Extract the [x, y] coordinate from the center of the cell holding the provided text.  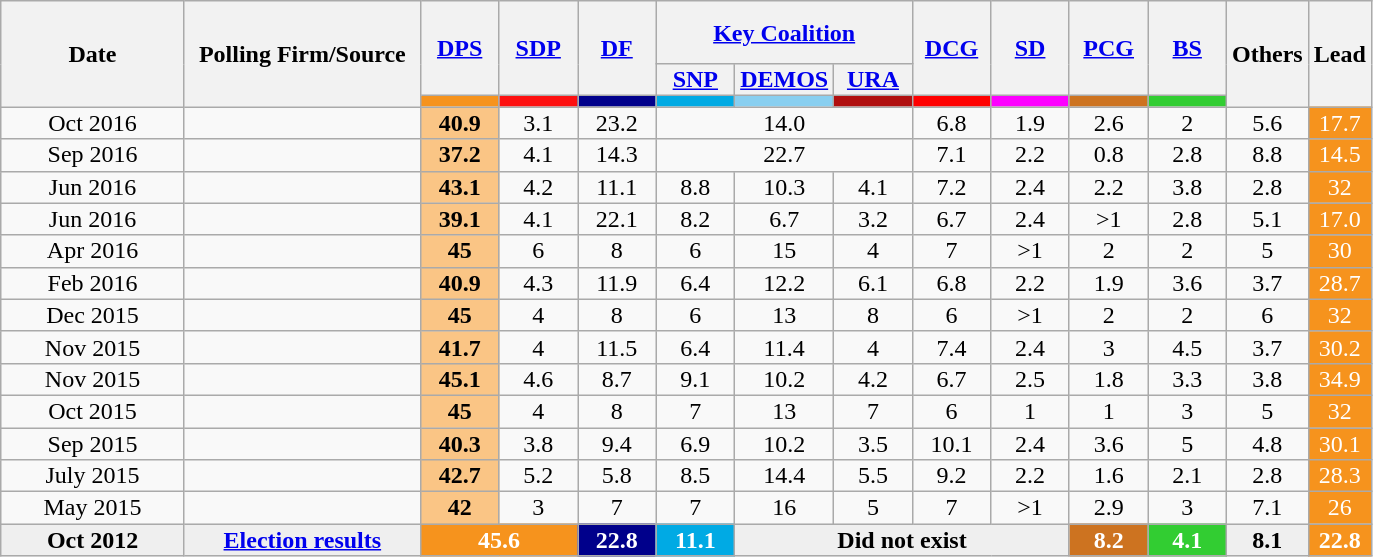
8.1 [1268, 540]
30.2 [1340, 347]
9.4 [618, 444]
4.5 [1188, 347]
8.7 [618, 379]
Oct 2015 [93, 411]
PCG [1108, 48]
2.5 [1030, 379]
7.2 [952, 187]
Apr 2016 [93, 251]
37.2 [460, 155]
26 [1340, 508]
Dec 2015 [93, 315]
4.8 [1268, 444]
10.1 [952, 444]
3.5 [874, 444]
May 2015 [93, 508]
17.7 [1340, 123]
41.7 [460, 347]
5.6 [1268, 123]
SD [1030, 48]
Sep 2015 [93, 444]
2.1 [1188, 476]
0.8 [1108, 155]
Election results [302, 540]
30.1 [1340, 444]
40.3 [460, 444]
3.3 [1188, 379]
45.6 [498, 540]
2.9 [1108, 508]
Oct 2012 [93, 540]
1.6 [1108, 476]
34.9 [1340, 379]
28.7 [1340, 283]
Polling Firm/Source [302, 54]
12.2 [784, 283]
5.2 [538, 476]
9.1 [696, 379]
Did not exist [902, 540]
11.4 [784, 347]
30 [1340, 251]
6.9 [696, 444]
5.5 [874, 476]
URA [874, 80]
11.9 [618, 283]
July 2015 [93, 476]
42.7 [460, 476]
Lead [1340, 54]
8.5 [696, 476]
SDP [538, 48]
23.2 [618, 123]
2.6 [1108, 123]
DCG [952, 48]
3.2 [874, 219]
3.1 [538, 123]
5.8 [618, 476]
22.7 [784, 155]
28.3 [1340, 476]
45.1 [460, 379]
Key Coalition [784, 32]
42 [460, 508]
Oct 2016 [93, 123]
4.6 [538, 379]
15 [784, 251]
14.3 [618, 155]
22.1 [618, 219]
DF [618, 48]
14.5 [1340, 155]
Date [93, 54]
7.4 [952, 347]
Feb 2016 [93, 283]
16 [784, 508]
9.2 [952, 476]
39.1 [460, 219]
14.0 [784, 123]
SNP [696, 80]
17.0 [1340, 219]
43.1 [460, 187]
Others [1268, 54]
10.3 [784, 187]
DEMOS [784, 80]
6.1 [874, 283]
DPS [460, 48]
1.8 [1108, 379]
5.1 [1268, 219]
Sep 2016 [93, 155]
14.4 [784, 476]
4.3 [538, 283]
BS [1188, 48]
11.5 [618, 347]
